Detect which cell encompasses the target text, then output its [X, Y] center coordinate. 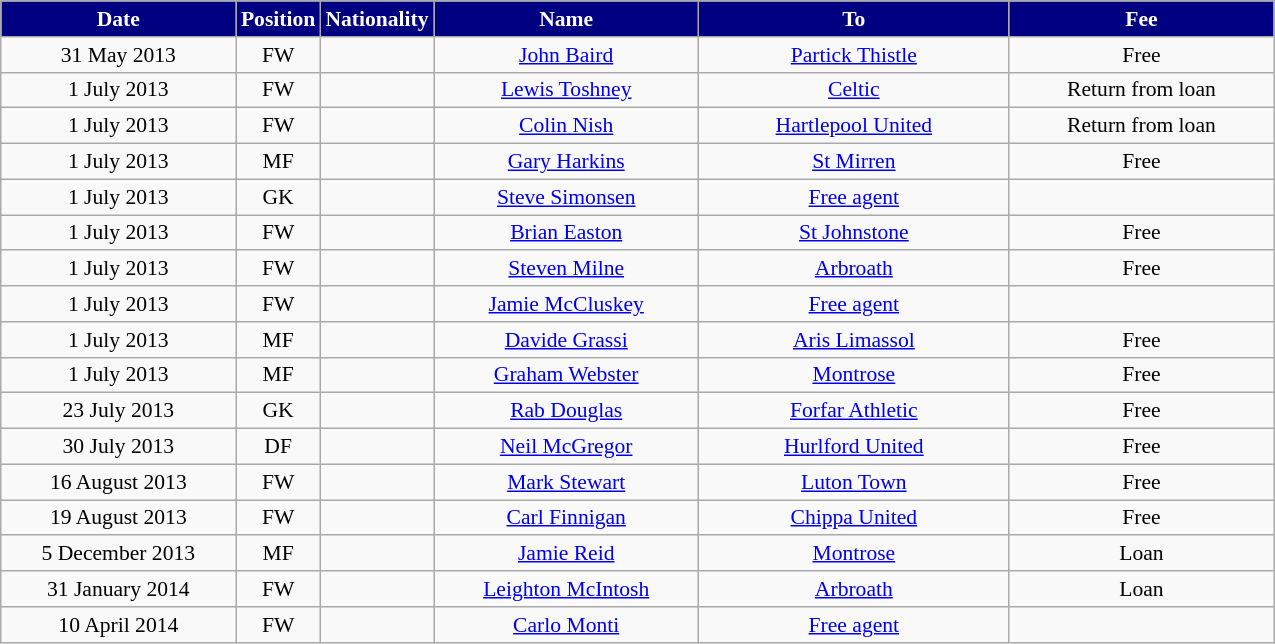
Steven Milne [566, 269]
Steve Simonsen [566, 197]
Colin Nish [566, 126]
Chippa United [854, 518]
Celtic [854, 90]
Name [566, 19]
Nationality [376, 19]
Jamie Reid [566, 554]
19 August 2013 [118, 518]
31 May 2013 [118, 55]
10 April 2014 [118, 625]
To [854, 19]
Hurlford United [854, 447]
Graham Webster [566, 375]
Aris Limassol [854, 340]
31 January 2014 [118, 589]
Jamie McCluskey [566, 304]
Neil McGregor [566, 447]
Davide Grassi [566, 340]
Leighton McIntosh [566, 589]
23 July 2013 [118, 411]
St Mirren [854, 162]
Luton Town [854, 482]
Fee [1142, 19]
Gary Harkins [566, 162]
Mark Stewart [566, 482]
Rab Douglas [566, 411]
Forfar Athletic [854, 411]
Hartlepool United [854, 126]
DF [278, 447]
Position [278, 19]
Carlo Monti [566, 625]
Carl Finnigan [566, 518]
30 July 2013 [118, 447]
5 December 2013 [118, 554]
16 August 2013 [118, 482]
John Baird [566, 55]
Partick Thistle [854, 55]
Lewis Toshney [566, 90]
St Johnstone [854, 233]
Date [118, 19]
Brian Easton [566, 233]
